Scan for the cell matching the given text and deliver its (X, Y) coordinate at center. 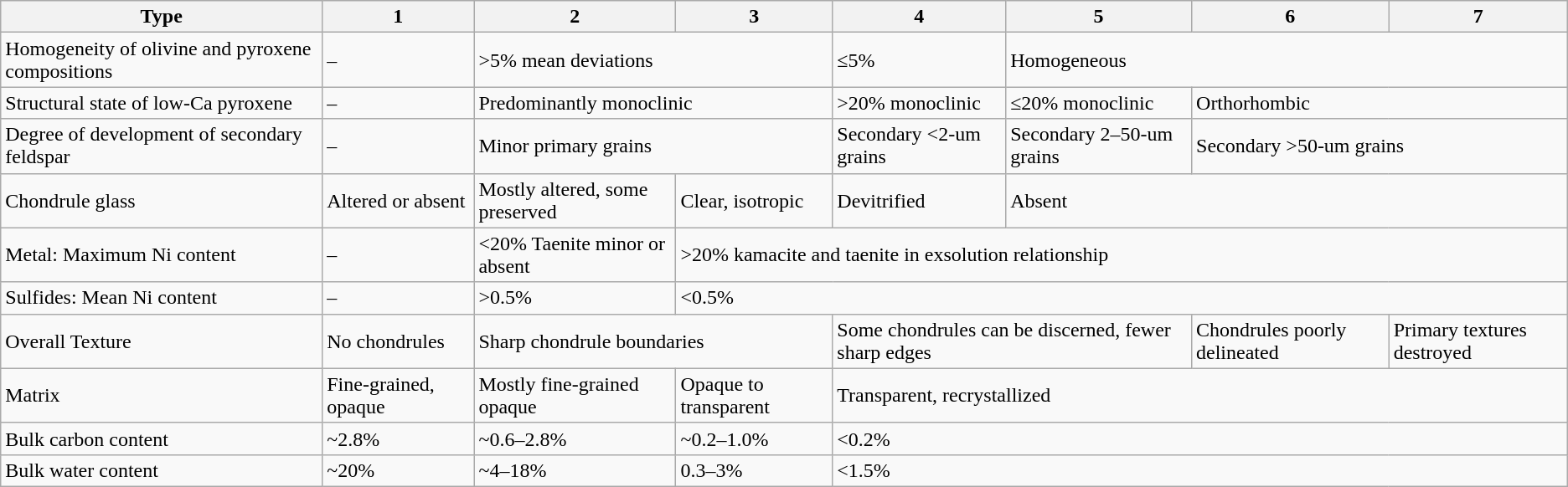
Primary textures destroyed (1478, 341)
Transparent, recrystallized (1199, 395)
Metal: Maximum Ni content (162, 254)
Type (162, 17)
7 (1478, 17)
<1.5% (1199, 470)
Bulk carbon content (162, 438)
Predominantly monoclinic (653, 103)
Matrix (162, 395)
Homogeneity of olivine and pyroxene compositions (162, 60)
Degree of development of secondary feldspar (162, 146)
Fine-grained, opaque (399, 395)
Structural state of low-Ca pyroxene (162, 103)
Absent (1287, 201)
6 (1291, 17)
0.3–3% (754, 470)
Secondary >50-um grains (1380, 146)
<20% Taenite minor or absent (575, 254)
Overall Texture (162, 341)
Sulfides: Mean Ni content (162, 298)
~20% (399, 470)
>5% mean deviations (653, 60)
Mostly altered, some preserved (575, 201)
Homogeneous (1287, 60)
2 (575, 17)
<0.5% (1122, 298)
Mostly fine-grained opaque (575, 395)
Chondrule glass (162, 201)
No chondrules (399, 341)
~2.8% (399, 438)
Bulk water content (162, 470)
~0.6–2.8% (575, 438)
Minor primary grains (653, 146)
5 (1099, 17)
≤5% (920, 60)
3 (754, 17)
Secondary <2-um grains (920, 146)
>20% kamacite and taenite in exsolution relationship (1122, 254)
<0.2% (1199, 438)
~4–18% (575, 470)
4 (920, 17)
~0.2–1.0% (754, 438)
>20% monoclinic (920, 103)
Some chondrules can be discerned, fewer sharp edges (1012, 341)
Sharp chondrule boundaries (653, 341)
≤20% monoclinic (1099, 103)
Orthorhombic (1380, 103)
Altered or absent (399, 201)
Devitrified (920, 201)
>0.5% (575, 298)
1 (399, 17)
Chondrules poorly delineated (1291, 341)
Opaque to transparent (754, 395)
Secondary 2–50-um grains (1099, 146)
Clear, isotropic (754, 201)
